For the text-containing cell, return its midpoint in [X, Y] coordinate format. 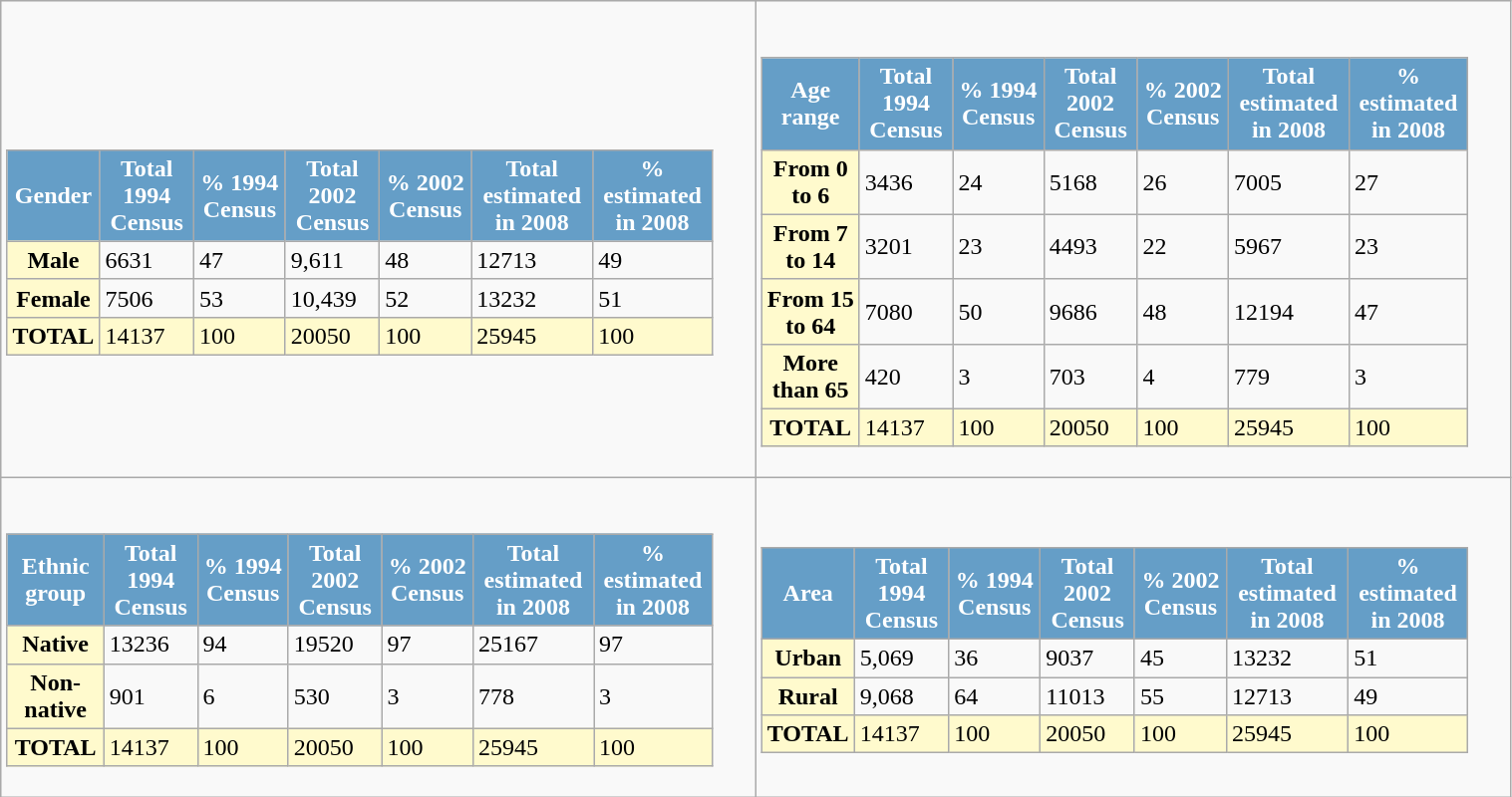
9,611 [332, 260]
Area [807, 593]
5967 [1288, 247]
7506 [147, 298]
26 [1182, 181]
779 [1288, 377]
3201 [906, 247]
From 15 to 64 [810, 311]
6 [243, 695]
Age range [810, 104]
24 [999, 181]
27 [1409, 181]
Ethnic group [56, 580]
7080 [906, 311]
Non-native [56, 695]
3436 [906, 181]
Urban [807, 659]
Rural [807, 696]
13236 [151, 645]
94 [243, 645]
More than 65 [810, 377]
Male [54, 260]
9686 [1090, 311]
52 [426, 298]
6631 [147, 260]
4493 [1090, 247]
901 [151, 695]
19520 [335, 645]
10,439 [332, 298]
50 [999, 311]
45 [1180, 659]
55 [1180, 696]
12194 [1288, 311]
64 [995, 696]
22 [1182, 247]
4 [1182, 377]
7005 [1288, 181]
Female [54, 298]
9,068 [901, 696]
From 0 to 6 [810, 181]
778 [532, 695]
530 [335, 695]
53 [239, 298]
Gender [54, 195]
9037 [1088, 659]
420 [906, 377]
36 [995, 659]
5,069 [901, 659]
5168 [1090, 181]
From 7 to 14 [810, 247]
Native [56, 645]
703 [1090, 377]
25167 [532, 645]
11013 [1088, 696]
